Pinpoint the cell where the given text exists, returning its [x, y] midpoint coordinate. 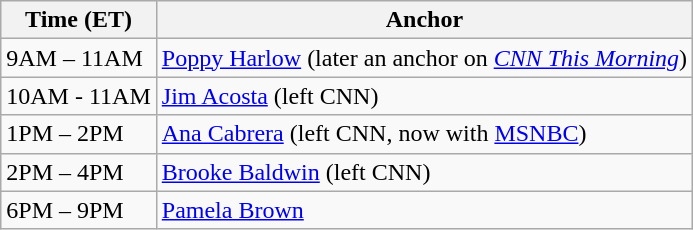
Pamela Brown [424, 210]
Ana Cabrera (left CNN, now with MSNBC) [424, 134]
10AM - 11AM [79, 96]
Time (ET) [79, 20]
2PM – 4PM [79, 172]
1PM – 2PM [79, 134]
9AM – 11AM [79, 58]
Anchor [424, 20]
Jim Acosta (left CNN) [424, 96]
6PM – 9PM [79, 210]
Brooke Baldwin (left CNN) [424, 172]
Poppy Harlow (later an anchor on CNN This Morning) [424, 58]
